Capture the cell that displays the provided text and extract its (X, Y) central coordinate. 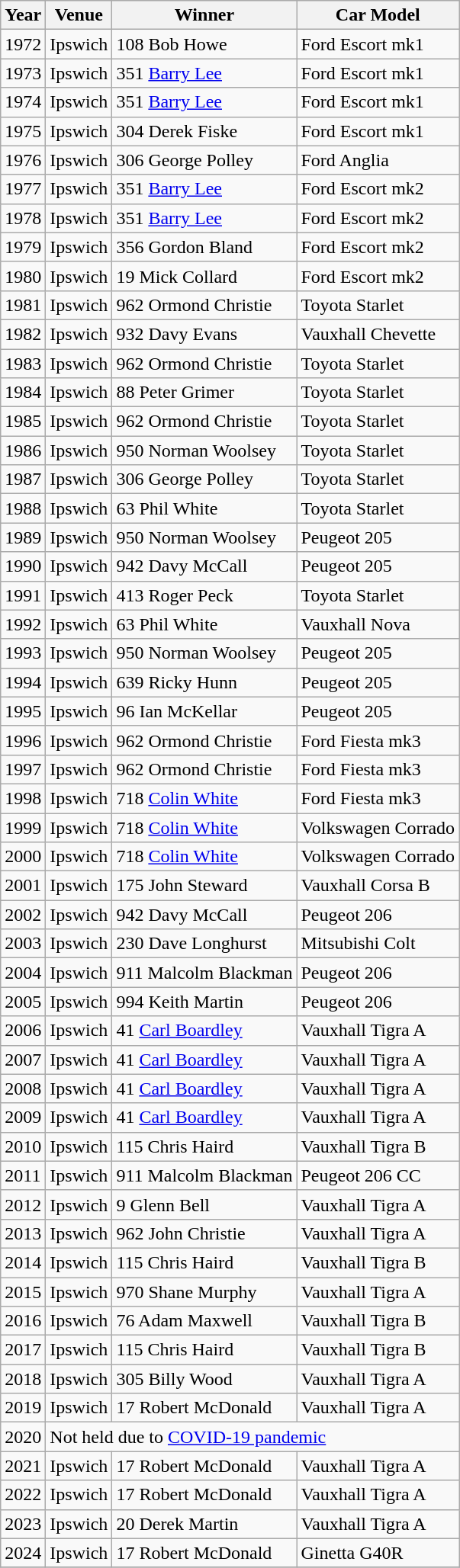
2023 (23, 1524)
9 Glenn Bell (204, 1204)
2013 (23, 1233)
Peugeot 206 CC (378, 1175)
175 John Steward (204, 886)
2017 (23, 1350)
88 Peter Grimer (204, 393)
2004 (23, 973)
Venue (79, 15)
994 Keith Martin (204, 1002)
2024 (23, 1553)
2019 (23, 1408)
2016 (23, 1321)
1983 (23, 364)
1974 (23, 102)
Mitsubishi Colt (378, 944)
1972 (23, 44)
76 Adam Maxwell (204, 1321)
2002 (23, 915)
1975 (23, 131)
1993 (23, 653)
1973 (23, 73)
1996 (23, 740)
305 Billy Wood (204, 1379)
970 Shane Murphy (204, 1292)
2003 (23, 944)
2009 (23, 1117)
2022 (23, 1495)
1997 (23, 769)
413 Roger Peck (204, 595)
Vauxhall Corsa B (378, 886)
1994 (23, 682)
1999 (23, 827)
Car Model (378, 15)
356 Gordon Bland (204, 247)
Winner (204, 15)
1980 (23, 276)
1995 (23, 711)
1986 (23, 451)
2012 (23, 1204)
2021 (23, 1466)
1977 (23, 189)
1990 (23, 566)
2015 (23, 1292)
639 Ricky Hunn (204, 682)
1992 (23, 624)
1976 (23, 160)
2011 (23, 1175)
20 Derek Martin (204, 1524)
2008 (23, 1089)
96 Ian McKellar (204, 711)
1985 (23, 422)
1998 (23, 798)
2007 (23, 1060)
1987 (23, 479)
19 Mick Collard (204, 276)
1991 (23, 595)
230 Dave Longhurst (204, 944)
2014 (23, 1262)
Not held due to COVID-19 pandemic (253, 1437)
Vauxhall Nova (378, 624)
1978 (23, 218)
2001 (23, 886)
108 Bob Howe (204, 44)
Year (23, 15)
1981 (23, 305)
Ginetta G40R (378, 1553)
304 Derek Fiske (204, 131)
2020 (23, 1437)
2006 (23, 1031)
2000 (23, 857)
1979 (23, 247)
2018 (23, 1379)
1984 (23, 393)
1982 (23, 334)
1989 (23, 537)
Vauxhall Chevette (378, 334)
2005 (23, 1002)
1988 (23, 508)
962 John Christie (204, 1233)
2010 (23, 1146)
Ford Anglia (378, 160)
932 Davy Evans (204, 334)
